Search for the cell housing the specified text and yield its [X, Y] center coordinate. 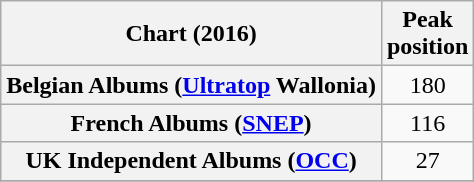
Peak position [427, 34]
French Albums (SNEP) [192, 123]
180 [427, 85]
116 [427, 123]
Chart (2016) [192, 34]
UK Independent Albums (OCC) [192, 161]
Belgian Albums (Ultratop Wallonia) [192, 85]
27 [427, 161]
